Provide the (X, Y) coordinate of the cell's center where the given text is located.  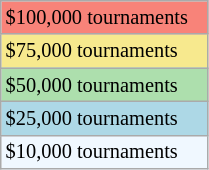
$50,000 tournaments (104, 85)
$75,000 tournaments (104, 51)
$10,000 tournaments (104, 152)
$25,000 tournaments (104, 118)
$100,000 tournaments (104, 17)
